From the cell containing the given text, extract its center point as [X, Y] coordinate. 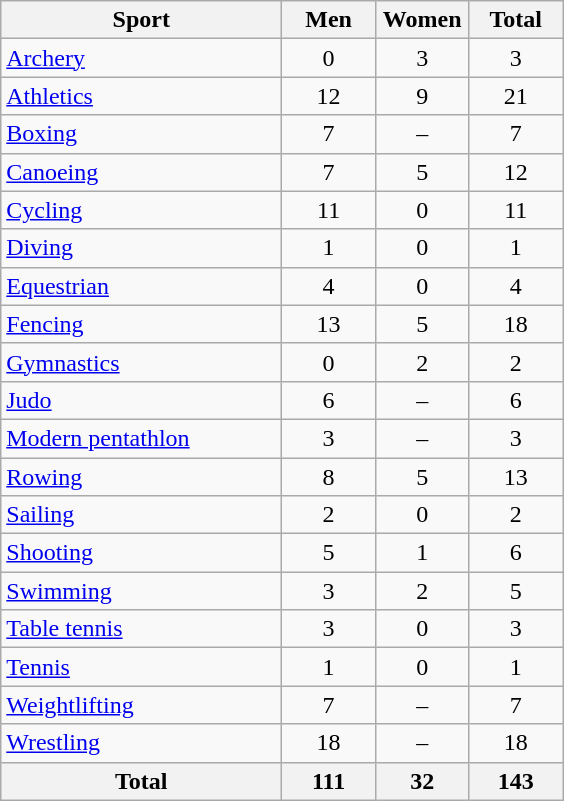
32 [422, 781]
Tennis [142, 667]
Modern pentathlon [142, 438]
Women [422, 20]
Canoeing [142, 172]
Diving [142, 248]
Sailing [142, 515]
Boxing [142, 134]
Judo [142, 400]
Cycling [142, 210]
Men [329, 20]
Sport [142, 20]
Gymnastics [142, 362]
143 [516, 781]
Fencing [142, 324]
Rowing [142, 477]
Athletics [142, 96]
9 [422, 96]
Equestrian [142, 286]
Shooting [142, 553]
Weightlifting [142, 705]
8 [329, 477]
111 [329, 781]
Swimming [142, 591]
Archery [142, 58]
21 [516, 96]
Wrestling [142, 743]
Table tennis [142, 629]
